For the text-containing cell, return its midpoint in [x, y] coordinate format. 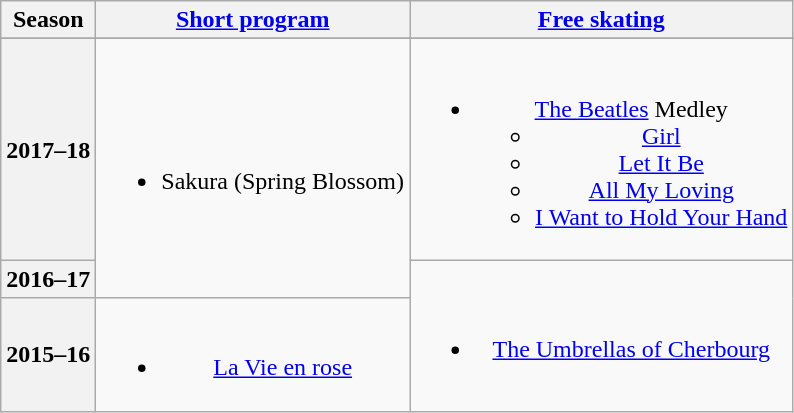
Free skating [602, 20]
2017–18 [48, 150]
2016–17 [48, 279]
The Beatles MedleyGirlLet It BeAll My LovingI Want to Hold Your Hand [602, 150]
2015–16 [48, 354]
Sakura (Spring Blossom) [253, 168]
Season [48, 20]
The Umbrellas of Cherbourg [602, 336]
La Vie en rose [253, 354]
Short program [253, 20]
